From the cell containing the given text, extract its center point as [X, Y] coordinate. 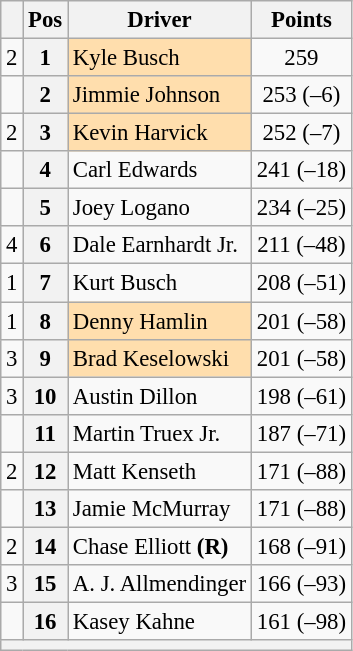
208 (–51) [301, 283]
252 (–7) [301, 133]
198 (–61) [301, 396]
Kasey Kahne [160, 621]
Kurt Busch [160, 283]
Jamie McMurray [160, 509]
15 [46, 584]
253 (–6) [301, 95]
Dale Earnhardt Jr. [160, 245]
Joey Logano [160, 208]
Martin Truex Jr. [160, 433]
Denny Hamlin [160, 321]
187 (–71) [301, 433]
8 [46, 321]
168 (–91) [301, 546]
Carl Edwards [160, 170]
A. J. Allmendinger [160, 584]
11 [46, 433]
Driver [160, 20]
10 [46, 396]
234 (–25) [301, 208]
Chase Elliott (R) [160, 546]
Brad Keselowski [160, 358]
Jimmie Johnson [160, 95]
Austin Dillon [160, 396]
7 [46, 283]
9 [46, 358]
Kyle Busch [160, 58]
Points [301, 20]
6 [46, 245]
Kevin Harvick [160, 133]
13 [46, 509]
211 (–48) [301, 245]
259 [301, 58]
16 [46, 621]
161 (–98) [301, 621]
166 (–93) [301, 584]
Matt Kenseth [160, 471]
241 (–18) [301, 170]
Pos [46, 20]
12 [46, 471]
14 [46, 546]
5 [46, 208]
